Capture the cell that displays the provided text and extract its (X, Y) central coordinate. 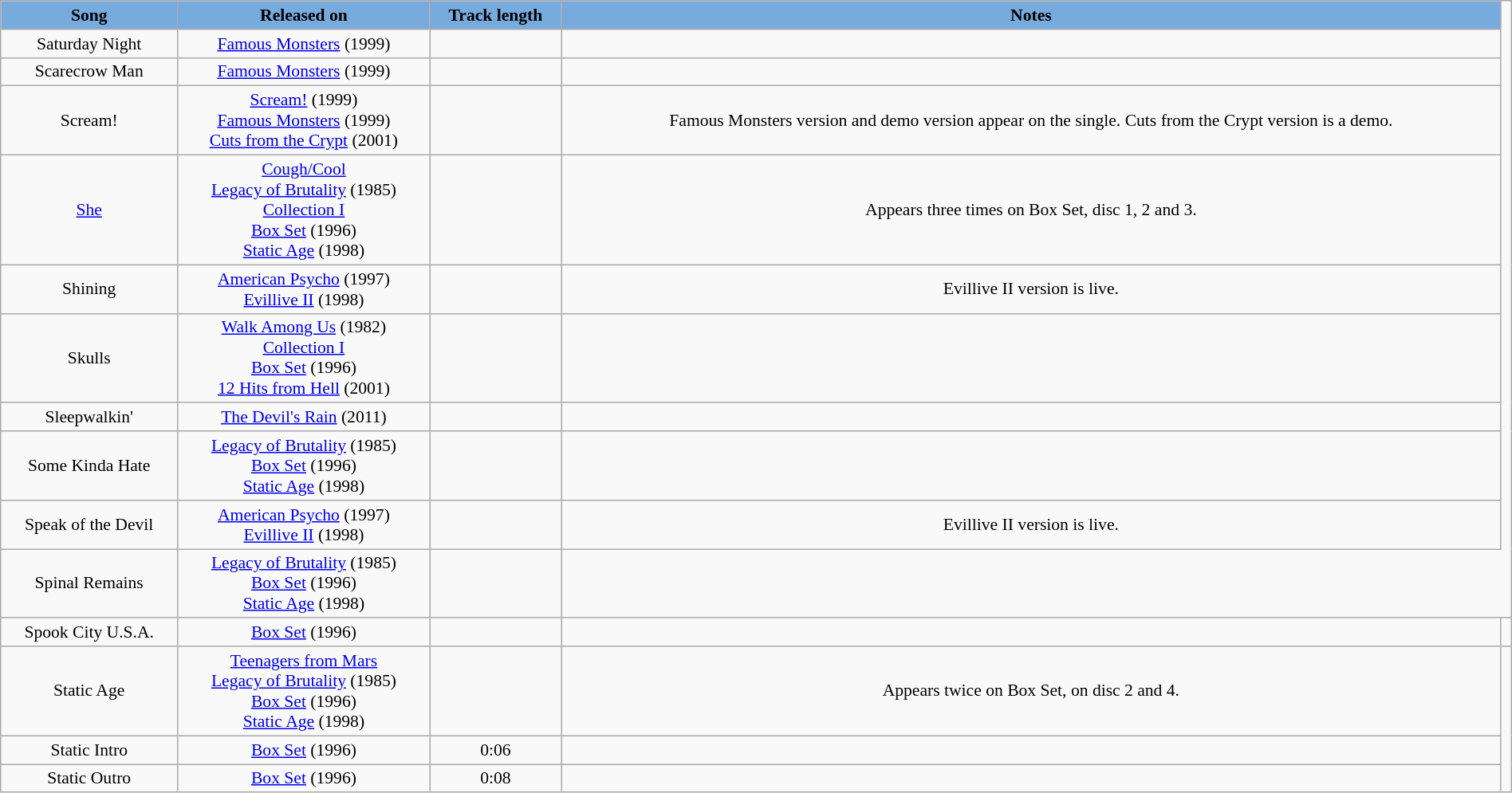
Scarecrow Man (89, 72)
She (89, 210)
Notes (1032, 15)
Static Age (89, 691)
Some Kinda Hate (89, 465)
Skulls (89, 358)
0:08 (495, 778)
The Devil's Rain (2011) (305, 417)
Appears twice on Box Set, on disc 2 and 4. (1032, 691)
Scream! (1999)Famous Monsters (1999)Cuts from the Crypt (2001) (305, 121)
Famous Monsters version and demo version appear on the single. Cuts from the Crypt version is a demo. (1032, 121)
Sleepwalkin' (89, 417)
Song (89, 15)
Static Outro (89, 778)
Shining (89, 289)
Cough/CoolLegacy of Brutality (1985)Collection IBox Set (1996)Static Age (1998) (305, 210)
Teenagers from MarsLegacy of Brutality (1985)Box Set (1996)Static Age (1998) (305, 691)
Walk Among Us (1982)Collection IBox Set (1996)12 Hits from Hell (2001) (305, 358)
Released on (305, 15)
Static Intro (89, 750)
Spinal Remains (89, 583)
Speak of the Devil (89, 524)
0:06 (495, 750)
Saturday Night (89, 43)
Appears three times on Box Set, disc 1, 2 and 3. (1032, 210)
Spook City U.S.A. (89, 632)
Scream! (89, 121)
Track length (495, 15)
